Provide the (x, y) coordinate of the cell's center where the given text is located.  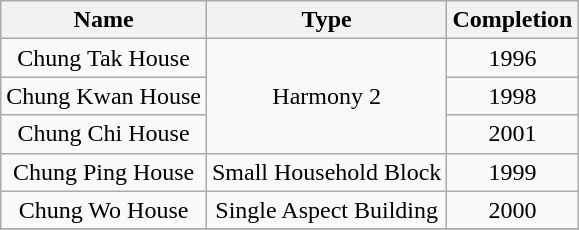
Harmony 2 (326, 96)
Small Household Block (326, 172)
Chung Ping House (104, 172)
Single Aspect Building (326, 210)
1996 (512, 58)
2000 (512, 210)
Chung Kwan House (104, 96)
Name (104, 20)
Type (326, 20)
Chung Wo House (104, 210)
Chung Tak House (104, 58)
Completion (512, 20)
Chung Chi House (104, 134)
1998 (512, 96)
2001 (512, 134)
1999 (512, 172)
